Capture the cell that displays the provided text and extract its (X, Y) central coordinate. 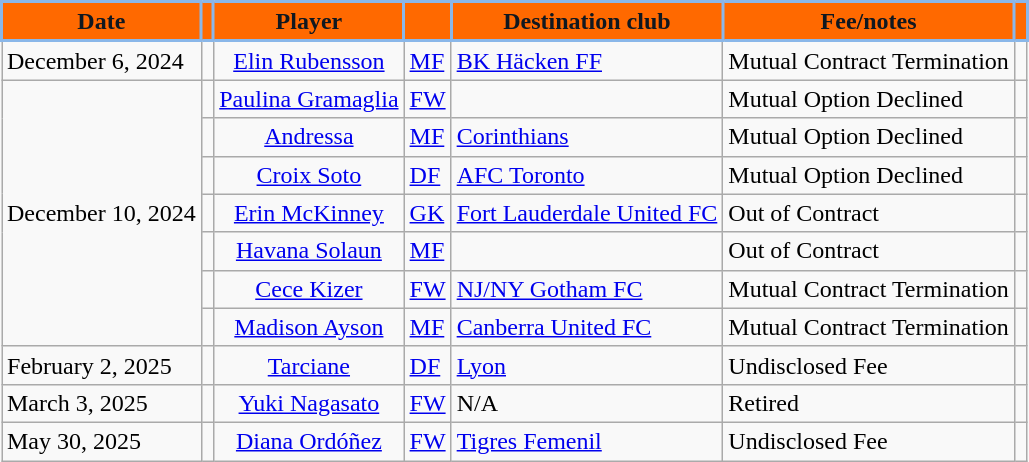
March 3, 2025 (102, 403)
Retired (869, 403)
GK (428, 213)
Elin Rubensson (309, 60)
AFC Toronto (587, 175)
Cece Kizer (309, 289)
December 6, 2024 (102, 60)
Tigres Femenil (587, 441)
Erin McKinney (309, 213)
Fee/notes (869, 22)
Croix Soto (309, 175)
Destination club (587, 22)
Paulina Gramaglia (309, 99)
Tarciane (309, 365)
NJ/NY Gotham FC (587, 289)
Havana Solaun (309, 251)
May 30, 2025 (102, 441)
Corinthians (587, 137)
Andressa (309, 137)
Madison Ayson (309, 327)
Player (309, 22)
Fort Lauderdale United FC (587, 213)
Yuki Nagasato (309, 403)
Date (102, 22)
Diana Ordóñez (309, 441)
December 10, 2024 (102, 213)
February 2, 2025 (102, 365)
Canberra United FC (587, 327)
N/A (587, 403)
Lyon (587, 365)
BK Häcken FF (587, 60)
